Extract the [X, Y] coordinate from the center of the cell holding the provided text.  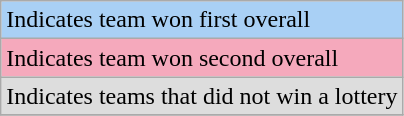
Indicates team won first overall [202, 20]
Indicates team won second overall [202, 58]
Indicates teams that did not win a lottery [202, 96]
